For the text-containing cell, return its midpoint in (X, Y) coordinate format. 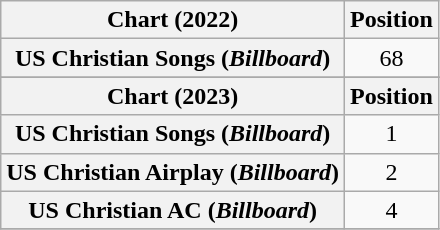
US Christian Airplay (Billboard) (173, 172)
68 (392, 58)
1 (392, 134)
Chart (2023) (173, 96)
4 (392, 210)
2 (392, 172)
US Christian AC (Billboard) (173, 210)
Chart (2022) (173, 20)
